Search for the cell housing the specified text and yield its (X, Y) center coordinate. 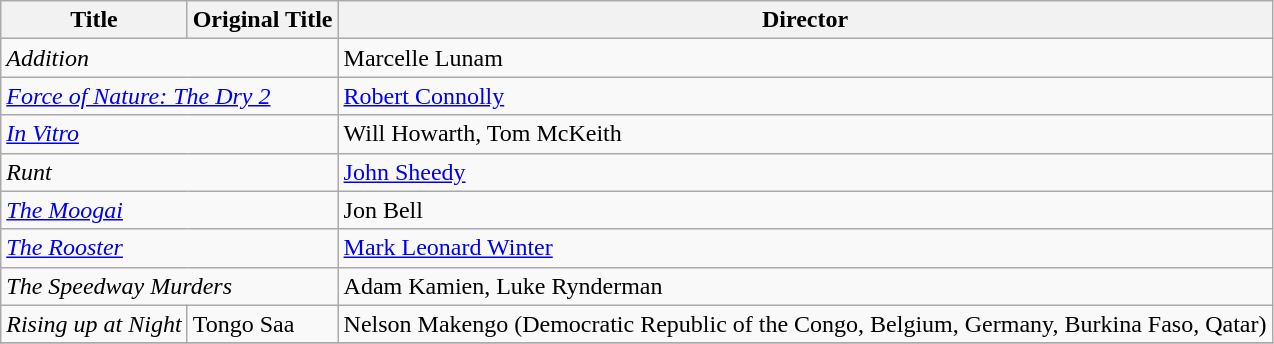
Addition (170, 58)
The Rooster (170, 248)
The Speedway Murders (170, 286)
Director (805, 20)
Title (94, 20)
Original Title (262, 20)
Mark Leonard Winter (805, 248)
Tongo Saa (262, 324)
Nelson Makengo (Democratic Republic of the Congo, Belgium, Germany, Burkina Faso, Qatar) (805, 324)
Force of Nature: The Dry 2 (170, 96)
Adam Kamien, Luke Rynderman (805, 286)
Marcelle Lunam (805, 58)
John Sheedy (805, 172)
The Moogai (170, 210)
Will Howarth, Tom McKeith (805, 134)
Jon Bell (805, 210)
Robert Connolly (805, 96)
Runt (170, 172)
Rising up at Night (94, 324)
In Vitro (170, 134)
